Output the [X, Y] coordinate of the center of the cell containing the given text.  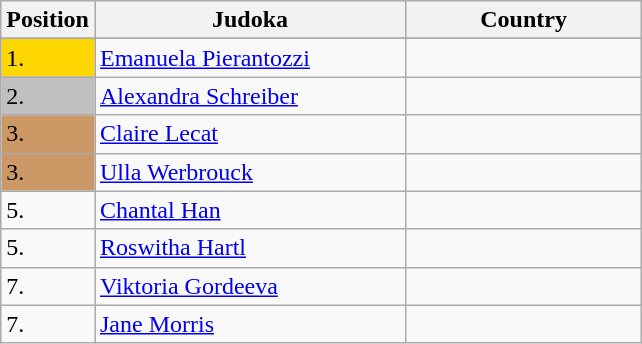
Jane Morris [250, 324]
Chantal Han [250, 210]
Ulla Werbrouck [250, 172]
Roswitha Hartl [250, 248]
2. [48, 96]
Viktoria Gordeeva [250, 286]
Country [524, 20]
Position [48, 20]
Claire Lecat [250, 134]
Emanuela Pierantozzi [250, 58]
1. [48, 58]
Judoka [250, 20]
Alexandra Schreiber [250, 96]
